Find where the given text appears and provide that cell's center as (X, Y) coordinate. 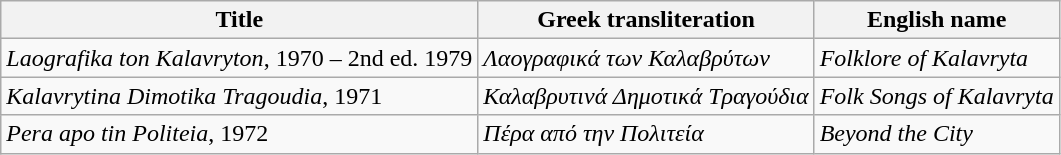
Title (240, 20)
Kalavrytina Dimotika Tragoudia, 1971 (240, 96)
Laografika ton Kalavryton, 1970 – 2nd ed. 1979 (240, 58)
Λαογραφικά των Καλαβρύτων (646, 58)
Beyond the City (936, 134)
Folk Songs of Kalavryta (936, 96)
Καλαβρυτινά Δημοτικά Τραγούδια (646, 96)
Πέρα από την Πολιτεία (646, 134)
Pera apo tin Politeia, 1972 (240, 134)
Folklore of Kalavryta (936, 58)
English name (936, 20)
Greek transliteration (646, 20)
